Return the [X, Y] coordinate for the center point of the cell that contains the specified text.  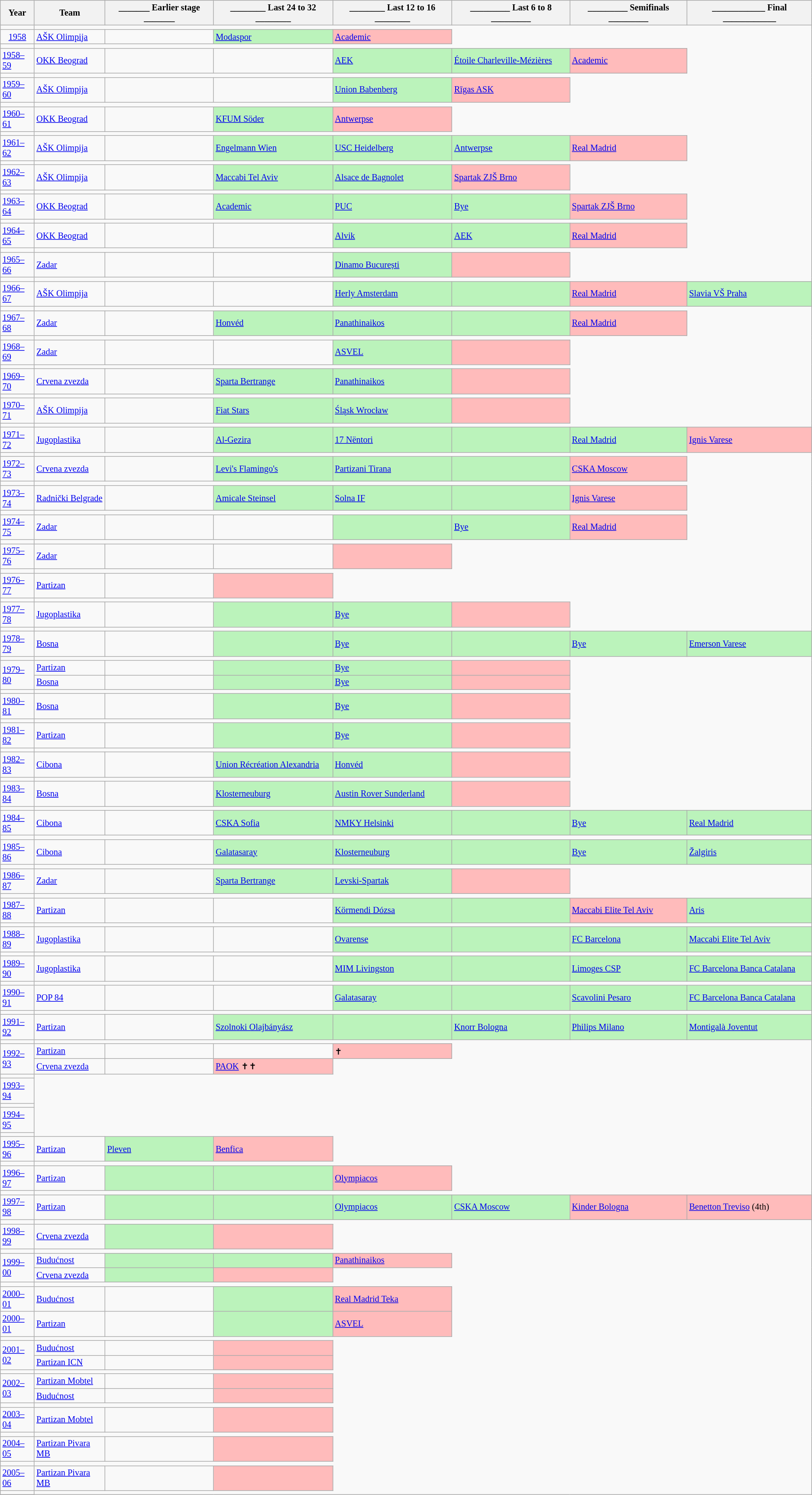
MIM Livingston [392, 968]
1977–78 [17, 615]
1969–70 [17, 381]
1989–90 [17, 968]
________ Last 12 to 16 ________ [392, 13]
Radnički Belgrade [69, 498]
Alsace de Bagnolet [392, 177]
✝ [392, 1051]
Étoile Charleville-Mézières [511, 61]
Modaspor [273, 37]
Year [17, 13]
_________ Last 6 to 8 _________ [511, 13]
USC Heidelberg [392, 148]
Ovarense [392, 939]
Levi's Flamingo's [273, 469]
1999–00 [17, 1267]
1993–94 [17, 1091]
Al-Gezira [273, 440]
Körmendi Dózsa [392, 910]
1990–91 [17, 998]
1991–92 [17, 1027]
Slavia VŠ Praha [749, 294]
1995–96 [17, 1149]
2005–06 [17, 1478]
1959–60 [17, 90]
Union Babenberg [392, 90]
1966–67 [17, 294]
Rīgas ASK [511, 90]
2001–02 [17, 1355]
Knorr Bologna [511, 1027]
Dinamo București [392, 265]
1968–69 [17, 352]
2003–04 [17, 1420]
PUC [392, 207]
1971–72 [17, 440]
Solna IF [392, 498]
17 Nëntori [392, 440]
NMKY Helsinki [392, 823]
_______ Earlier stage _______ [159, 13]
Alvik [392, 236]
Amicale Steinsel [273, 498]
1974–75 [17, 527]
PAOK ✝✝ [273, 1066]
Benfica [273, 1149]
1986–87 [17, 881]
1978–79 [17, 644]
Pleven [159, 1149]
2002–03 [17, 1388]
1979–80 [17, 675]
Limoges CSP [629, 968]
Herly Amsterdam [392, 294]
Fiat Stars [273, 411]
1997–98 [17, 1207]
____________ Final ____________ [749, 13]
1965–66 [17, 265]
1998–99 [17, 1236]
1982–83 [17, 764]
1958 [17, 37]
Kinder Bologna [629, 1207]
1984–85 [17, 823]
1962–63 [17, 177]
1961–62 [17, 148]
Philips Milano [629, 1027]
1967–68 [17, 323]
KFUM Söder [273, 119]
Union Récréation Alexandria [273, 764]
1975–76 [17, 556]
POP 84 [69, 998]
________ Last 24 to 32 ________ [273, 13]
1973–74 [17, 498]
1996–97 [17, 1178]
Emerson Varese [749, 644]
Žalgiris [749, 852]
Partizani Tirana [392, 469]
1985–86 [17, 852]
Partizan ICN [69, 1362]
Aris [749, 910]
Team [69, 13]
1988–89 [17, 939]
Montigalà Joventut [749, 1027]
1960–61 [17, 119]
_________ Semifinals _________ [629, 13]
Engelmann Wien [273, 148]
Maccabi Tel Aviv [273, 177]
1976–77 [17, 586]
Scavolini Pesaro [629, 998]
1970–71 [17, 411]
1992–93 [17, 1058]
1994–95 [17, 1120]
CSKA Sofia [273, 823]
1958–59 [17, 61]
2004–05 [17, 1449]
1963–64 [17, 207]
Real Madrid Teka [392, 1299]
1987–88 [17, 910]
FC Barcelona [629, 939]
Szolnoki Olajbányász [273, 1027]
Levski-Spartak [392, 881]
1972–73 [17, 469]
1980–81 [17, 706]
1964–65 [17, 236]
Benetton Treviso (4th) [749, 1207]
1983–84 [17, 793]
1981–82 [17, 735]
Śląsk Wrocław [392, 411]
Austin Rover Sunderland [392, 793]
